Scan for the cell matching the given text and deliver its (X, Y) coordinate at center. 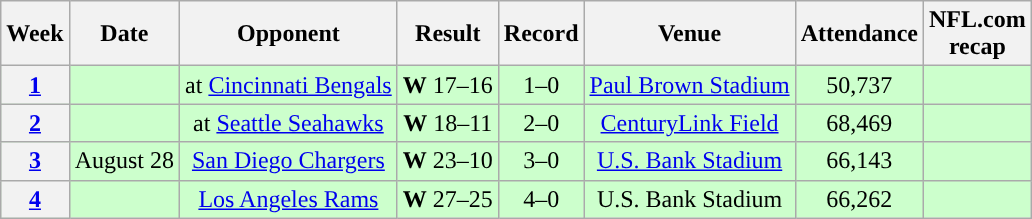
August 28 (124, 161)
W 18–11 (448, 123)
San Diego Chargers (289, 161)
at Cincinnati Bengals (289, 85)
3–0 (541, 161)
4–0 (541, 199)
1 (35, 85)
68,469 (859, 123)
Result (448, 34)
W 27–25 (448, 199)
2–0 (541, 123)
50,737 (859, 85)
W 23–10 (448, 161)
Venue (690, 34)
4 (35, 199)
2 (35, 123)
NFL.comrecap (977, 34)
Paul Brown Stadium (690, 85)
3 (35, 161)
CenturyLink Field (690, 123)
1–0 (541, 85)
Attendance (859, 34)
Record (541, 34)
66,262 (859, 199)
at Seattle Seahawks (289, 123)
Week (35, 34)
W 17–16 (448, 85)
Los Angeles Rams (289, 199)
66,143 (859, 161)
Date (124, 34)
Opponent (289, 34)
